Extract the (x, y) coordinate from the center of the cell holding the provided text.  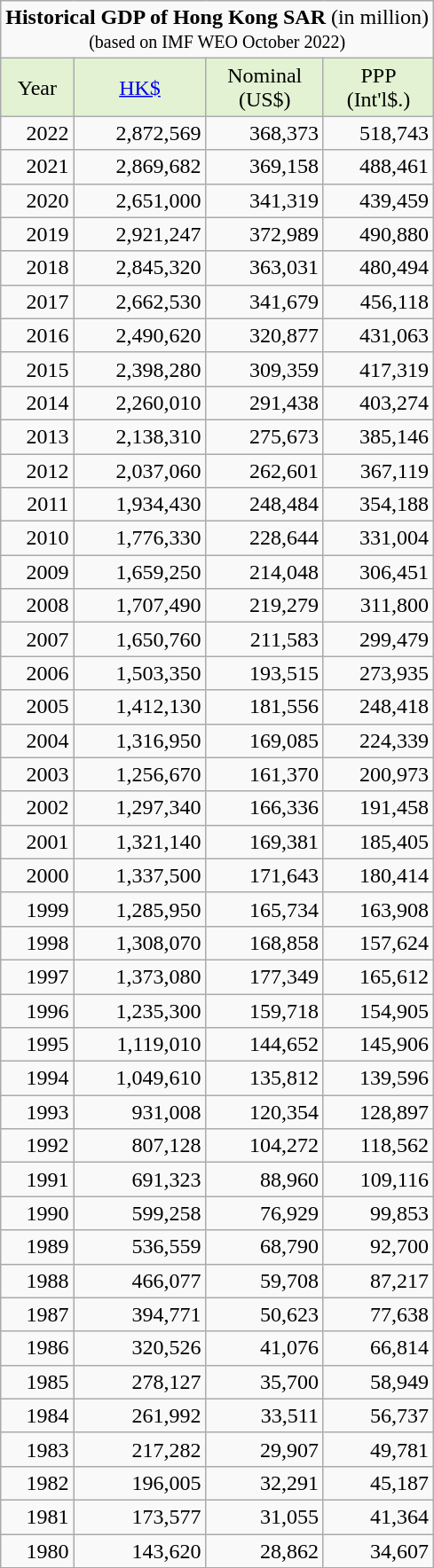
320,526 (140, 1348)
2014 (37, 403)
1982 (37, 1483)
1,412,130 (140, 707)
275,673 (264, 436)
59,708 (264, 1281)
439,459 (378, 200)
31,055 (264, 1517)
488,461 (378, 167)
2004 (37, 741)
2019 (37, 234)
181,556 (264, 707)
1,308,070 (140, 943)
169,085 (264, 741)
372,989 (264, 234)
369,158 (264, 167)
1991 (37, 1180)
536,559 (140, 1247)
1,316,950 (140, 741)
87,217 (378, 1281)
1,119,010 (140, 1045)
196,005 (140, 1483)
2006 (37, 673)
2,651,000 (140, 200)
403,274 (378, 403)
262,601 (264, 471)
92,700 (378, 1247)
456,118 (378, 302)
154,905 (378, 1010)
2010 (37, 538)
1992 (37, 1146)
45,187 (378, 1483)
165,612 (378, 976)
2003 (37, 774)
691,323 (140, 1180)
1986 (37, 1348)
120,354 (264, 1112)
1,321,140 (140, 842)
367,119 (378, 471)
431,063 (378, 335)
41,076 (264, 1348)
1,934,430 (140, 505)
518,743 (378, 133)
248,484 (264, 505)
480,494 (378, 268)
76,929 (264, 1213)
2005 (37, 707)
1,503,350 (140, 673)
143,620 (140, 1551)
165,734 (264, 909)
363,031 (264, 268)
228,644 (264, 538)
66,814 (378, 1348)
173,577 (140, 1517)
1,337,500 (140, 875)
599,258 (140, 1213)
193,515 (264, 673)
161,370 (264, 774)
368,373 (264, 133)
200,973 (378, 774)
Historical GDP of Hong Kong SAR (in million)(based on IMF WEO October 2022) (217, 30)
1,659,250 (140, 572)
32,291 (264, 1483)
77,638 (378, 1314)
PPP(Int'l$.) (378, 87)
2022 (37, 133)
2,869,682 (140, 167)
118,562 (378, 1146)
1981 (37, 1517)
1997 (37, 976)
311,800 (378, 606)
2013 (37, 436)
2012 (37, 471)
99,853 (378, 1213)
2015 (37, 369)
Nominal(US$) (264, 87)
191,458 (378, 808)
2000 (37, 875)
466,077 (140, 1281)
1,285,950 (140, 909)
291,438 (264, 403)
157,624 (378, 943)
2,662,530 (140, 302)
1,297,340 (140, 808)
2009 (37, 572)
169,381 (264, 842)
807,128 (140, 1146)
56,737 (378, 1415)
Year (37, 87)
50,623 (264, 1314)
68,790 (264, 1247)
109,116 (378, 1180)
394,771 (140, 1314)
224,339 (378, 741)
145,906 (378, 1045)
2,138,310 (140, 436)
35,700 (264, 1382)
2011 (37, 505)
177,349 (264, 976)
1,776,330 (140, 538)
34,607 (378, 1551)
309,359 (264, 369)
1989 (37, 1247)
1985 (37, 1382)
49,781 (378, 1449)
128,897 (378, 1112)
159,718 (264, 1010)
180,414 (378, 875)
1,049,610 (140, 1078)
2017 (37, 302)
273,935 (378, 673)
306,451 (378, 572)
2002 (37, 808)
1999 (37, 909)
41,364 (378, 1517)
385,146 (378, 436)
1984 (37, 1415)
417,319 (378, 369)
144,652 (264, 1045)
490,880 (378, 234)
2,921,247 (140, 234)
1993 (37, 1112)
33,511 (264, 1415)
29,907 (264, 1449)
166,336 (264, 808)
2001 (37, 842)
2008 (37, 606)
1996 (37, 1010)
1,650,760 (140, 639)
HK$ (140, 87)
2020 (37, 200)
211,583 (264, 639)
1995 (37, 1045)
320,877 (264, 335)
331,004 (378, 538)
1,707,490 (140, 606)
1,373,080 (140, 976)
1988 (37, 1281)
214,048 (264, 572)
1998 (37, 943)
168,858 (264, 943)
2,490,620 (140, 335)
104,272 (264, 1146)
185,405 (378, 842)
2,845,320 (140, 268)
88,960 (264, 1180)
261,992 (140, 1415)
931,008 (140, 1112)
1987 (37, 1314)
135,812 (264, 1078)
278,127 (140, 1382)
2,872,569 (140, 133)
2,037,060 (140, 471)
139,596 (378, 1078)
1,256,670 (140, 774)
354,188 (378, 505)
248,418 (378, 707)
2007 (37, 639)
219,279 (264, 606)
1990 (37, 1213)
341,319 (264, 200)
299,479 (378, 639)
1983 (37, 1449)
2021 (37, 167)
58,949 (378, 1382)
171,643 (264, 875)
2,260,010 (140, 403)
2,398,280 (140, 369)
163,908 (378, 909)
2018 (37, 268)
1994 (37, 1078)
1980 (37, 1551)
2016 (37, 335)
217,282 (140, 1449)
1,235,300 (140, 1010)
341,679 (264, 302)
28,862 (264, 1551)
